Determine the [X, Y] coordinate at the center of the cell enclosing the given text.  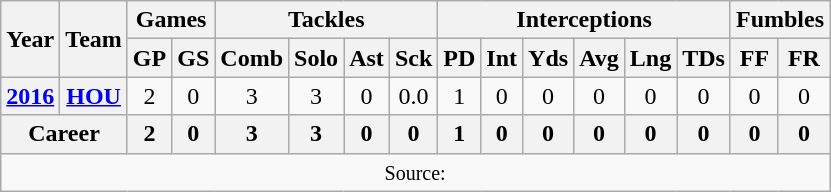
Source: [416, 172]
0.0 [413, 96]
Avg [600, 58]
Tackles [326, 20]
FF [754, 58]
TDs [704, 58]
HOU [94, 96]
Comb [252, 58]
Solo [316, 58]
Fumbles [780, 20]
PD [460, 58]
Int [502, 58]
GS [194, 58]
Ast [367, 58]
Team [94, 39]
Yds [548, 58]
Career [64, 134]
2016 [30, 96]
Sck [413, 58]
Lng [650, 58]
Games [170, 20]
GP [149, 58]
Year [30, 39]
Interceptions [584, 20]
FR [804, 58]
